Determine the [X, Y] coordinate at the center of the cell enclosing the given text.  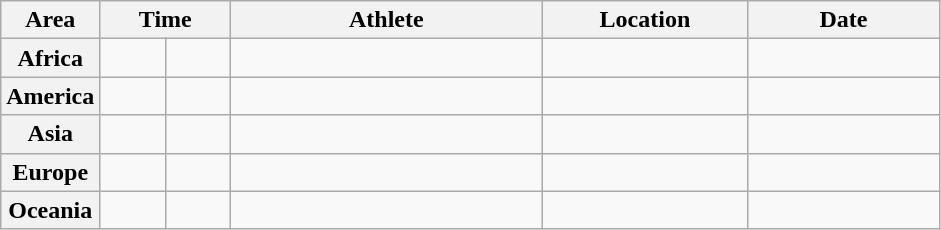
Africa [50, 58]
Oceania [50, 210]
Time [166, 20]
Europe [50, 172]
Date [844, 20]
Asia [50, 134]
Location [645, 20]
America [50, 96]
Area [50, 20]
Athlete [386, 20]
